Output the (x, y) coordinate of the center of the cell containing the given text.  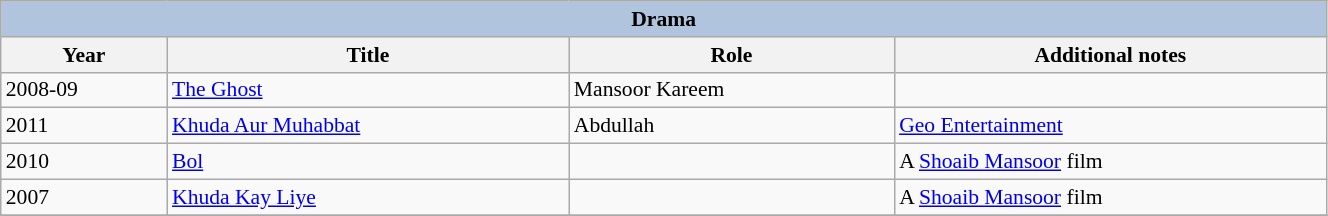
Abdullah (732, 126)
2010 (84, 162)
Year (84, 55)
Additional notes (1110, 55)
Role (732, 55)
Title (368, 55)
The Ghost (368, 90)
Khuda Kay Liye (368, 197)
2011 (84, 126)
2007 (84, 197)
Drama (664, 19)
Bol (368, 162)
Mansoor Kareem (732, 90)
Geo Entertainment (1110, 126)
Khuda Aur Muhabbat (368, 126)
2008-09 (84, 90)
